Provide the [x, y] coordinate of the cell's center where the given text is located.  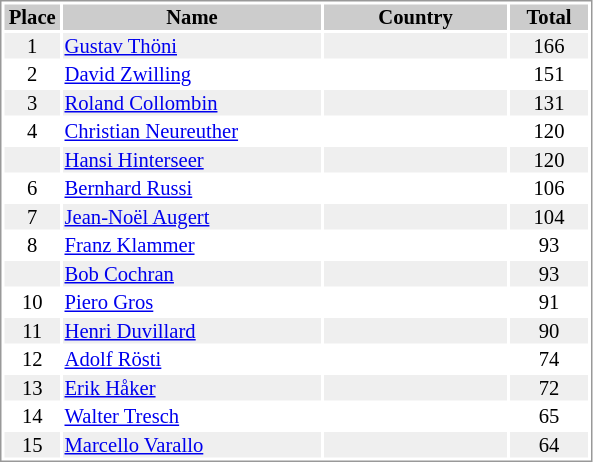
13 [32, 388]
Total [549, 17]
Bernhard Russi [192, 189]
12 [32, 359]
14 [32, 417]
91 [549, 303]
65 [549, 417]
Hansi Hinterseer [192, 160]
Piero Gros [192, 303]
Marcello Varallo [192, 445]
Henri Duvillard [192, 331]
8 [32, 245]
Franz Klammer [192, 245]
Place [32, 17]
7 [32, 217]
4 [32, 131]
72 [549, 388]
2 [32, 75]
106 [549, 189]
Jean-Noël Augert [192, 217]
Roland Collombin [192, 103]
Country [416, 17]
Christian Neureuther [192, 131]
131 [549, 103]
151 [549, 75]
3 [32, 103]
166 [549, 46]
90 [549, 331]
74 [549, 359]
Erik Håker [192, 388]
6 [32, 189]
Adolf Rösti [192, 359]
David Zwilling [192, 75]
64 [549, 445]
Walter Tresch [192, 417]
104 [549, 217]
Name [192, 17]
Gustav Thöni [192, 46]
10 [32, 303]
Bob Cochran [192, 274]
11 [32, 331]
15 [32, 445]
1 [32, 46]
